Locate the cell with the specified text and output its (X, Y) center coordinate. 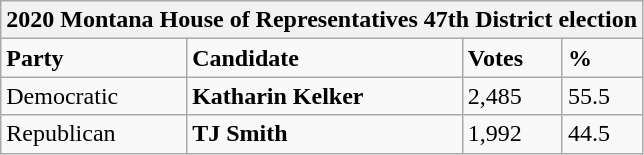
Candidate (325, 58)
Katharin Kelker (325, 96)
% (602, 58)
Party (94, 58)
Democratic (94, 96)
44.5 (602, 134)
Republican (94, 134)
2,485 (512, 96)
TJ Smith (325, 134)
55.5 (602, 96)
Votes (512, 58)
2020 Montana House of Representatives 47th District election (322, 20)
1,992 (512, 134)
